For the text-containing cell, return its midpoint in [X, Y] coordinate format. 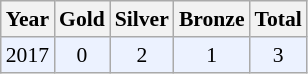
3 [278, 55]
Silver [142, 19]
Total [278, 19]
0 [82, 55]
1 [212, 55]
Year [28, 19]
2 [142, 55]
Bronze [212, 19]
Gold [82, 19]
2017 [28, 55]
